Pinpoint the cell where the given text exists, returning its [X, Y] midpoint coordinate. 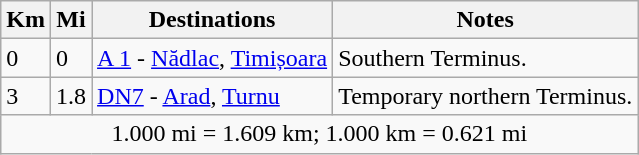
Notes [486, 20]
1.8 [70, 96]
Mi [70, 20]
1.000 mi = 1.609 km; 1.000 km = 0.621 mi [320, 134]
3 [26, 96]
Km [26, 20]
Destinations [212, 20]
A 1 - Nădlac, Timișoara [212, 58]
DN7 - Arad, Turnu [212, 96]
Temporary northern Terminus. [486, 96]
Southern Terminus. [486, 58]
